Return the [x, y] coordinate for the center point of the cell that contains the specified text.  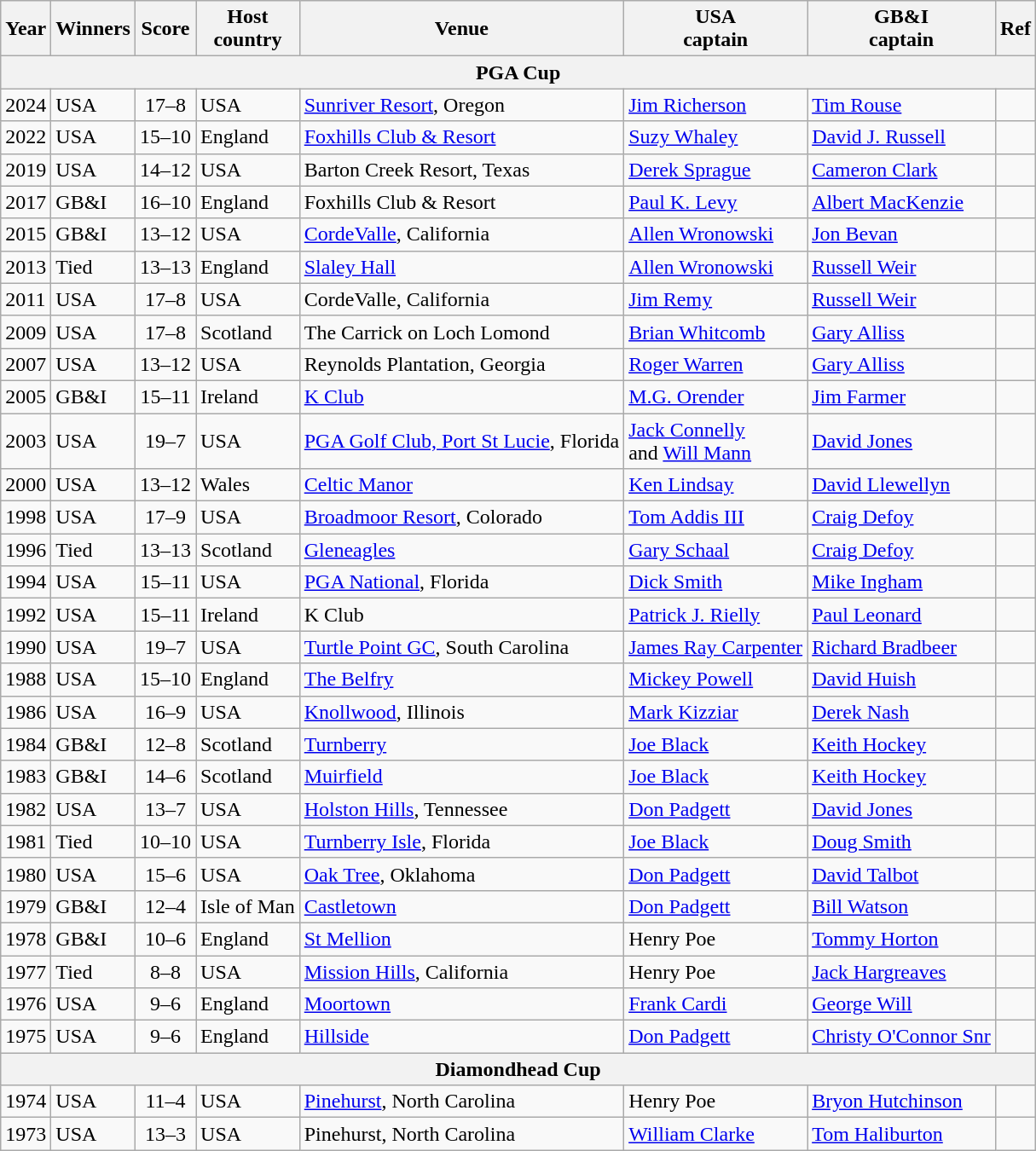
Score [165, 29]
Barton Creek Resort, Texas [461, 170]
1983 [26, 777]
Castletown [461, 906]
Year [26, 29]
2022 [26, 137]
Turnberry Isle, Florida [461, 842]
Christy O'Connor Snr [902, 1037]
Gleneagles [461, 550]
David J. Russell [902, 137]
Bill Watson [902, 906]
PGA Cup [518, 72]
14–12 [165, 170]
2011 [26, 299]
Bryon Hutchinson [902, 1102]
1977 [26, 971]
Hostcountry [248, 29]
12–4 [165, 906]
Richard Bradbeer [902, 647]
1976 [26, 1004]
James Ray Carpenter [716, 647]
Doug Smith [902, 842]
Reynolds Plantation, Georgia [461, 364]
Winners [94, 29]
Frank Cardi [716, 1004]
1973 [26, 1134]
1981 [26, 842]
Jim Richerson [716, 105]
USAcaptain [716, 29]
Derek Sprague [716, 170]
Gary Schaal [716, 550]
PGA Golf Club, Port St Lucie, Florida [461, 440]
The Carrick on Loch Lomond [461, 332]
Suzy Whaley [716, 137]
Tim Rouse [902, 105]
David Talbot [902, 874]
David Huish [902, 680]
1975 [26, 1037]
2013 [26, 267]
Hillside [461, 1037]
Tom Addis III [716, 518]
16–10 [165, 202]
10–10 [165, 842]
Broadmoor Resort, Colorado [461, 518]
1990 [26, 647]
Jack Hargreaves [902, 971]
Mark Kizziar [716, 712]
14–6 [165, 777]
17–9 [165, 518]
Brian Whitcomb [716, 332]
GB&Icaptain [902, 29]
13–3 [165, 1134]
1979 [26, 906]
Cameron Clark [902, 170]
1998 [26, 518]
Tommy Horton [902, 939]
The Belfry [461, 680]
1986 [26, 712]
1984 [26, 744]
2019 [26, 170]
1992 [26, 615]
2000 [26, 485]
1988 [26, 680]
Oak Tree, Oklahoma [461, 874]
1980 [26, 874]
Ref [1015, 29]
1978 [26, 939]
Patrick J. Rielly [716, 615]
M.G. Orender [716, 396]
Isle of Man [248, 906]
2017 [26, 202]
Jim Farmer [902, 396]
2005 [26, 396]
Diamondhead Cup [518, 1069]
16–9 [165, 712]
2003 [26, 440]
Tom Haliburton [902, 1134]
Turtle Point GC, South Carolina [461, 647]
St Mellion [461, 939]
Paul K. Levy [716, 202]
Paul Leonard [902, 615]
Mike Ingham [902, 582]
David Llewellyn [902, 485]
11–4 [165, 1102]
Mickey Powell [716, 680]
Dick Smith [716, 582]
12–8 [165, 744]
Jon Bevan [902, 234]
Celtic Manor [461, 485]
Wales [248, 485]
15–6 [165, 874]
Derek Nash [902, 712]
13–7 [165, 809]
George Will [902, 1004]
Slaley Hall [461, 267]
1974 [26, 1102]
Muirfield [461, 777]
Venue [461, 29]
Jack Connellyand Will Mann [716, 440]
Ken Lindsay [716, 485]
2009 [26, 332]
Moortown [461, 1004]
2007 [26, 364]
Sunriver Resort, Oregon [461, 105]
Holston Hills, Tennessee [461, 809]
William Clarke [716, 1134]
Jim Remy [716, 299]
2024 [26, 105]
8–8 [165, 971]
Roger Warren [716, 364]
Turnberry [461, 744]
1982 [26, 809]
1996 [26, 550]
Mission Hills, California [461, 971]
Knollwood, Illinois [461, 712]
2015 [26, 234]
1994 [26, 582]
10–6 [165, 939]
PGA National, Florida [461, 582]
Albert MacKenzie [902, 202]
